Search for the cell housing the specified text and yield its (x, y) center coordinate. 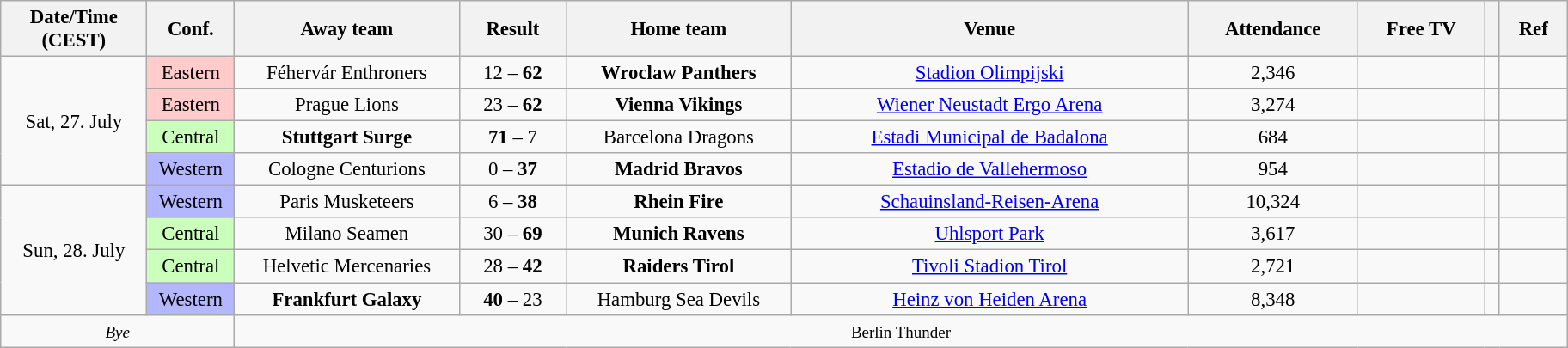
954 (1272, 169)
0 – 37 (512, 169)
Raiders Tirol (679, 266)
Attendance (1272, 29)
Sat, 27. July (74, 121)
Estadio de Vallehermoso (989, 169)
Estadi Municipal de Badalona (989, 137)
Wiener Neustadt Ergo Arena (989, 105)
Away team (347, 29)
684 (1272, 137)
6 – 38 (512, 202)
Date/Time (CEST) (74, 29)
Ref (1534, 29)
2,346 (1272, 73)
Wroclaw Panthers (679, 73)
3,274 (1272, 105)
Heinz von Heiden Arena (989, 299)
8,348 (1272, 299)
Prague Lions (347, 105)
12 – 62 (512, 73)
3,617 (1272, 235)
Schauinsland-Reisen-Arena (989, 202)
Milano Seamen (347, 235)
Result (512, 29)
10,324 (1272, 202)
Tivoli Stadion Tirol (989, 266)
40 – 23 (512, 299)
Home team (679, 29)
Madrid Bravos (679, 169)
Uhlsport Park (989, 235)
28 – 42 (512, 266)
Sun, 28. July (74, 250)
Helvetic Mercenaries (347, 266)
Free TV (1421, 29)
2,721 (1272, 266)
Cologne Centurions (347, 169)
Venue (989, 29)
Féhervár Enthroners (347, 73)
Bye (118, 331)
Vienna Vikings (679, 105)
Stadion Olimpijski (989, 73)
Berlin Thunder (901, 331)
30 – 69 (512, 235)
Munich Ravens (679, 235)
Rhein Fire (679, 202)
Paris Musketeers (347, 202)
Barcelona Dragons (679, 137)
Conf. (191, 29)
Hamburg Sea Devils (679, 299)
71 – 7 (512, 137)
Stuttgart Surge (347, 137)
23 – 62 (512, 105)
Frankfurt Galaxy (347, 299)
